Determine the (x, y) coordinate at the center of the cell enclosing the given text.  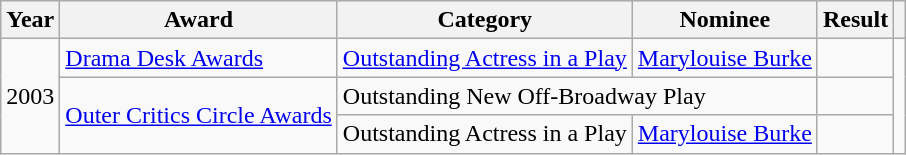
Outer Critics Circle Awards (198, 115)
Result (855, 20)
2003 (30, 96)
Year (30, 20)
Outstanding New Off-Broadway Play (577, 96)
Category (484, 20)
Drama Desk Awards (198, 58)
Nominee (724, 20)
Award (198, 20)
